Search for the cell housing the specified text and yield its (X, Y) center coordinate. 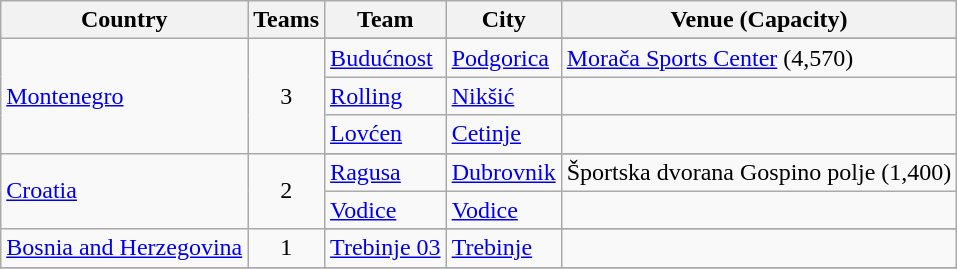
Country (124, 20)
Team (386, 20)
Cetinje (504, 134)
Bosnia and Herzegovina (124, 248)
3 (286, 96)
1 (286, 248)
Budućnost (386, 58)
Športska dvorana Gospino polje (1,400) (759, 172)
2 (286, 191)
Nikšić (504, 96)
City (504, 20)
Dubrovnik (504, 172)
Rolling (386, 96)
Podgorica (504, 58)
Venue (Capacity) (759, 20)
Lovćen (386, 134)
Ragusa (386, 172)
Teams (286, 20)
Montenegro (124, 96)
Trebinje (504, 248)
Trebinje 03 (386, 248)
Croatia (124, 191)
Morača Sports Center (4,570) (759, 58)
